Identify which cell holds the provided text, then report its [x, y] central coordinate. 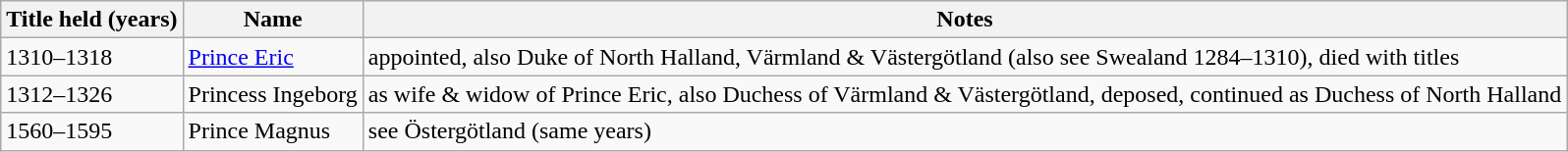
Princess Ingeborg [273, 94]
1560–1595 [92, 131]
1310–1318 [92, 57]
appointed, also Duke of North Halland, Värmland & Västergötland (also see Swealand 1284–1310), died with titles [965, 57]
Prince Magnus [273, 131]
Notes [965, 20]
see Östergötland (same years) [965, 131]
Name [273, 20]
Prince Eric [273, 57]
as wife & widow of Prince Eric, also Duchess of Värmland & Västergötland, deposed, continued as Duchess of North Halland [965, 94]
Title held (years) [92, 20]
1312–1326 [92, 94]
